Search for the cell housing the specified text and yield its [X, Y] center coordinate. 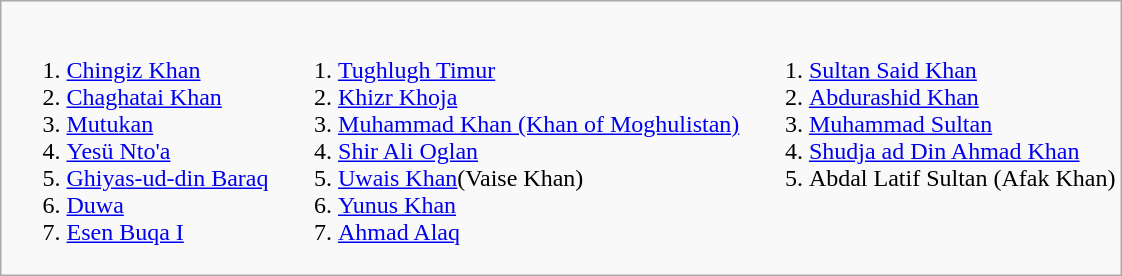
Chingiz Khan Chaghatai Khan Mutukan Yesü Nto'a Ghiyas-ud-din Baraq Duwa Esen Buqa I [137, 138]
Tughlugh Timur Khizr Khoja Muhammad Khan (Khan of Moghulistan) Shir Ali Oglan Uwais Khan(Vaise Khan) Yunus Khan Ahmad Alaq [508, 138]
Sultan Said Khan Abdurashid Khan Muhammad Sultan Shudja ad Din Ahmad Khan Abdal Latif Sultan (Afak Khan) [932, 138]
